Identify which cell holds the provided text, then report its (X, Y) central coordinate. 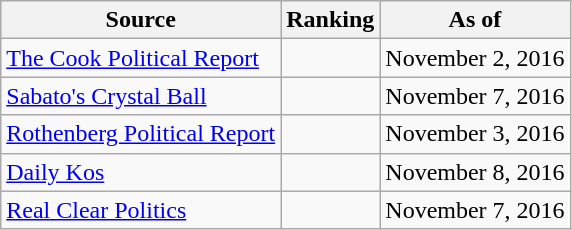
November 3, 2016 (475, 134)
Daily Kos (141, 172)
As of (475, 20)
November 8, 2016 (475, 172)
The Cook Political Report (141, 58)
Rothenberg Political Report (141, 134)
Real Clear Politics (141, 210)
Sabato's Crystal Ball (141, 96)
Ranking (330, 20)
November 2, 2016 (475, 58)
Source (141, 20)
